For the text-containing cell, return its midpoint in [x, y] coordinate format. 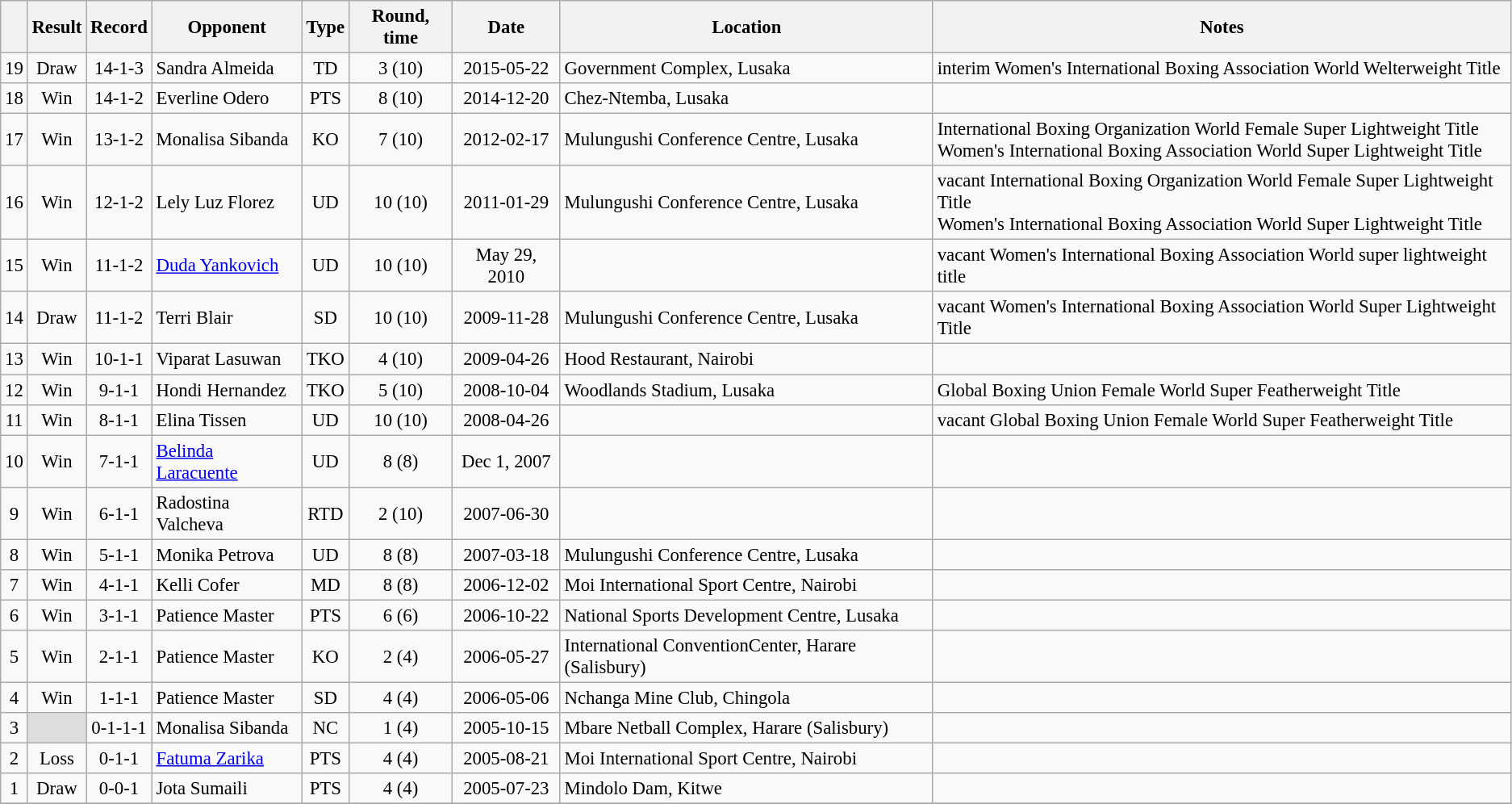
vacant Women's International Boxing Association World super lightweight title [1222, 266]
5 [15, 657]
Dec 1, 2007 [507, 462]
Elina Tissen [227, 420]
Kelli Cofer [227, 585]
6 [15, 615]
NC [325, 728]
Location [746, 27]
Mindolo Dam, Kitwe [746, 789]
Round, time [400, 27]
Monika Petrova [227, 555]
Radostina Valcheva [227, 513]
2 (10) [400, 513]
0-1-1 [119, 759]
2007-03-18 [507, 555]
2006-05-06 [507, 697]
2007-06-30 [507, 513]
9 [15, 513]
4-1-1 [119, 585]
Result [56, 27]
Record [119, 27]
2005-08-21 [507, 759]
11 [15, 420]
2006-12-02 [507, 585]
4 [15, 697]
2011-01-29 [507, 203]
13-1-2 [119, 140]
interim Women's International Boxing Association World Welterweight Title [1222, 69]
Mbare Netball Complex, Harare (Salisbury) [746, 728]
Opponent [227, 27]
May 29, 2010 [507, 266]
8 [15, 555]
18 [15, 98]
3 [15, 728]
Loss [56, 759]
1 (4) [400, 728]
Hondi Hernandez [227, 390]
3 (10) [400, 69]
9-1-1 [119, 390]
2005-10-15 [507, 728]
Date [507, 27]
10 [15, 462]
19 [15, 69]
1 [15, 789]
Notes [1222, 27]
14-1-2 [119, 98]
2005-07-23 [507, 789]
0-0-1 [119, 789]
13 [15, 359]
2008-10-04 [507, 390]
Jota Sumaili [227, 789]
Type [325, 27]
14 [15, 318]
2009-04-26 [507, 359]
Government Complex, Lusaka [746, 69]
7-1-1 [119, 462]
8-1-1 [119, 420]
6 (6) [400, 615]
2009-11-28 [507, 318]
Duda Yankovich [227, 266]
RTD [325, 513]
7 [15, 585]
Chez-Ntemba, Lusaka [746, 98]
12 [15, 390]
4 (10) [400, 359]
12-1-2 [119, 203]
2015-05-22 [507, 69]
14-1-3 [119, 69]
International Boxing Organization World Female Super Lightweight TitleWomen's International Boxing Association World Super Lightweight Title [1222, 140]
0-1-1-1 [119, 728]
1-1-1 [119, 697]
Nchanga Mine Club, Chingola [746, 697]
2006-10-22 [507, 615]
3-1-1 [119, 615]
2014-12-20 [507, 98]
vacant Global Boxing Union Female World Super Featherweight Title [1222, 420]
2012-02-17 [507, 140]
Viparat Lasuwan [227, 359]
vacant International Boxing Organization World Female Super Lightweight TitleWomen's International Boxing Association World Super Lightweight Title [1222, 203]
7 (10) [400, 140]
Global Boxing Union Female World Super Featherweight Title [1222, 390]
6-1-1 [119, 513]
2 (4) [400, 657]
2-1-1 [119, 657]
10-1-1 [119, 359]
15 [15, 266]
8 (10) [400, 98]
Terri Blair [227, 318]
TD [325, 69]
17 [15, 140]
International ConventionCenter, Harare (Salisbury) [746, 657]
MD [325, 585]
Everline Odero [227, 98]
Sandra Almeida [227, 69]
5 (10) [400, 390]
2 [15, 759]
National Sports Development Centre, Lusaka [746, 615]
Fatuma Zarika [227, 759]
16 [15, 203]
2006-05-27 [507, 657]
Belinda Laracuente [227, 462]
Hood Restaurant, Nairobi [746, 359]
5-1-1 [119, 555]
Lely Luz Florez [227, 203]
Woodlands Stadium, Lusaka [746, 390]
vacant Women's International Boxing Association World Super Lightweight Title [1222, 318]
2008-04-26 [507, 420]
